Locate the cell with the specified text and output its [x, y] center coordinate. 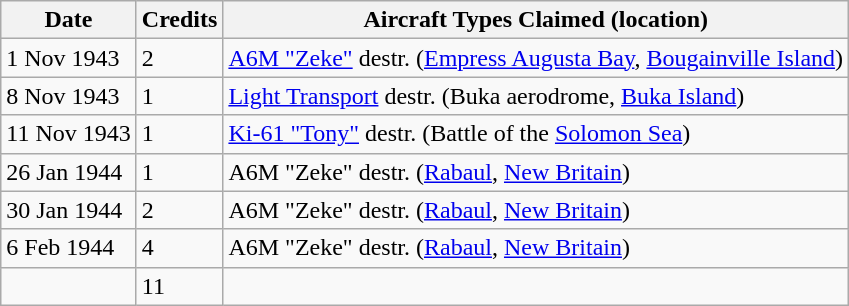
4 [180, 248]
Credits [180, 20]
26 Jan 1944 [69, 172]
6 Feb 1944 [69, 248]
Date [69, 20]
30 Jan 1944 [69, 210]
Light Transport destr. (Buka aerodrome, Buka Island) [536, 96]
1 Nov 1943 [69, 58]
Ki-61 "Tony" destr. (Battle of the Solomon Sea) [536, 134]
11 Nov 1943 [69, 134]
8 Nov 1943 [69, 96]
Aircraft Types Claimed (location) [536, 20]
A6M "Zeke" destr. (Empress Augusta Bay, Bougainville Island) [536, 58]
11 [180, 286]
